Locate the cell with the specified text and output its (X, Y) center coordinate. 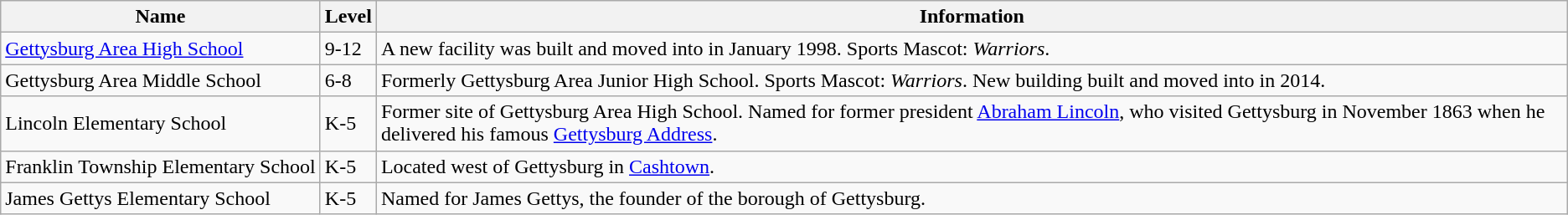
Located west of Gettysburg in Cashtown. (972, 166)
9-12 (348, 49)
A new facility was built and moved into in January 1998. Sports Mascot: Warriors. (972, 49)
Lincoln Elementary School (161, 124)
Named for James Gettys, the founder of the borough of Gettysburg. (972, 198)
Franklin Township Elementary School (161, 166)
James Gettys Elementary School (161, 198)
Gettysburg Area High School (161, 49)
Gettysburg Area Middle School (161, 80)
6-8 (348, 80)
Formerly Gettysburg Area Junior High School. Sports Mascot: Warriors. New building built and moved into in 2014. (972, 80)
Level (348, 17)
Name (161, 17)
Information (972, 17)
